Output the [x, y] coordinate of the center of the cell containing the given text.  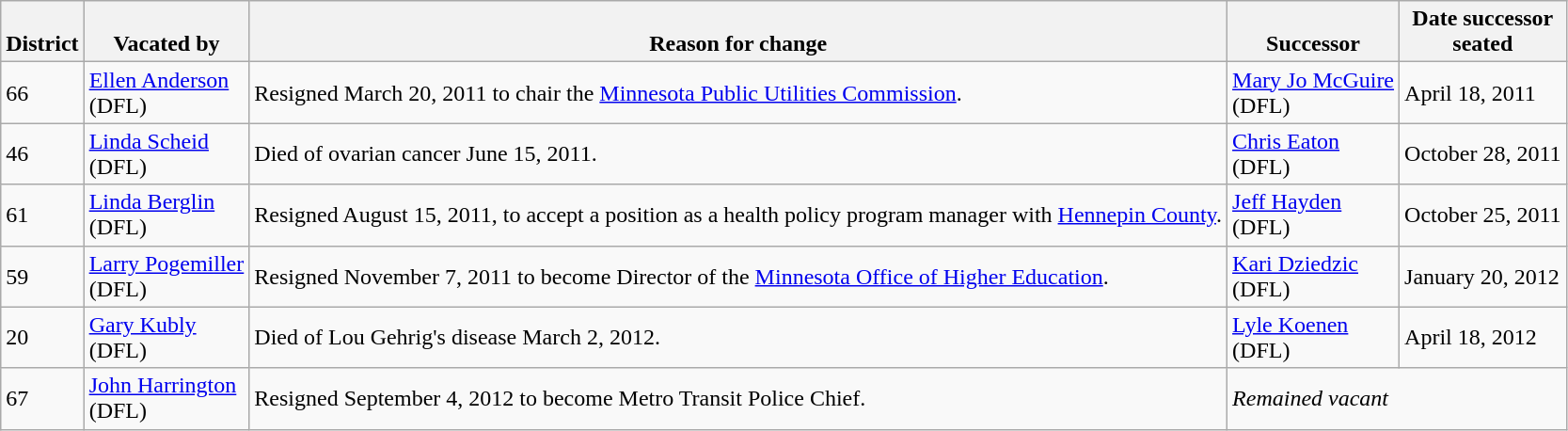
January 20, 2012 [1482, 277]
Kari Dziedzic(DFL) [1313, 277]
Gary Kubly(DFL) [166, 337]
Ellen Anderson(DFL) [166, 92]
46 [42, 154]
20 [42, 337]
66 [42, 92]
Larry Pogemiller(DFL) [166, 277]
Reason for change [738, 32]
Resigned September 4, 2012 to become Metro Transit Police Chief. [738, 399]
Resigned March 20, 2011 to chair the Minnesota Public Utilities Commission. [738, 92]
Successor [1313, 32]
Vacated by [166, 32]
John Harrington(DFL) [166, 399]
Died of ovarian cancer June 15, 2011. [738, 154]
Mary Jo McGuire(DFL) [1313, 92]
April 18, 2012 [1482, 337]
Resigned August 15, 2011, to accept a position as a health policy program manager with Hennepin County. [738, 215]
Died of Lou Gehrig's disease March 2, 2012. [738, 337]
Linda Berglin(DFL) [166, 215]
Date successorseated [1482, 32]
Jeff Hayden(DFL) [1313, 215]
Resigned November 7, 2011 to become Director of the Minnesota Office of Higher Education. [738, 277]
Chris Eaton(DFL) [1313, 154]
67 [42, 399]
Lyle Koenen(DFL) [1313, 337]
Linda Scheid(DFL) [166, 154]
April 18, 2011 [1482, 92]
Remained vacant [1397, 399]
October 28, 2011 [1482, 154]
October 25, 2011 [1482, 215]
District [42, 32]
59 [42, 277]
61 [42, 215]
